Pinpoint the cell where the given text exists, returning its (X, Y) midpoint coordinate. 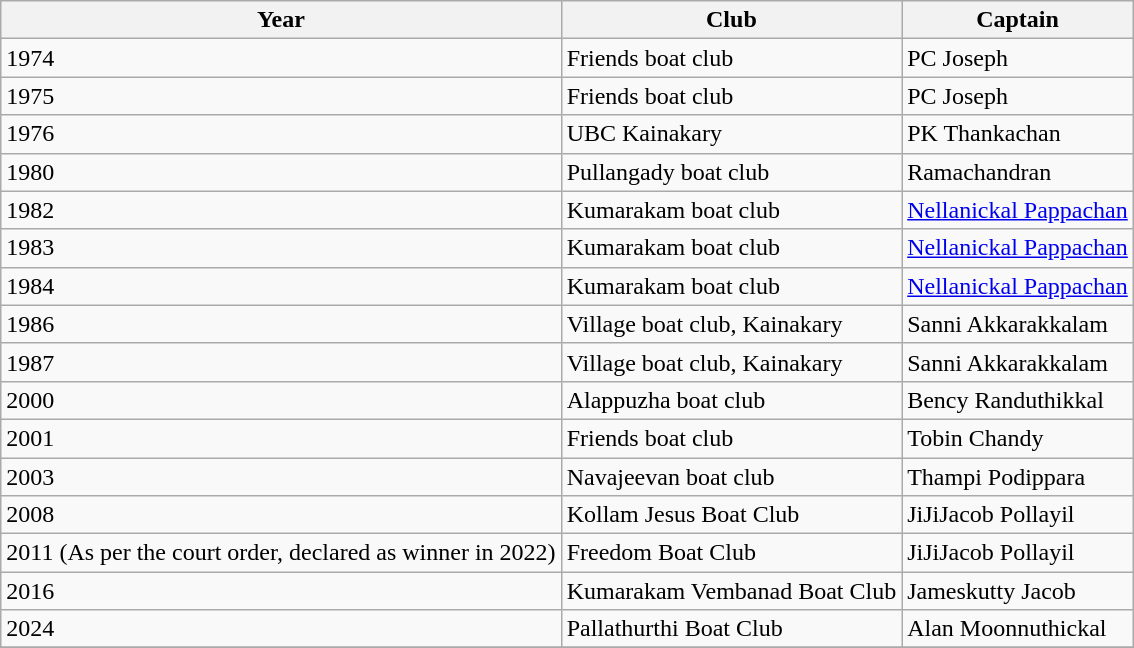
Jameskutty Jacob (1018, 591)
1974 (281, 58)
Thampi Podippara (1018, 477)
UBC Kainakary (732, 134)
1987 (281, 362)
Alan Moonnuthickal (1018, 629)
1980 (281, 172)
Bency Randuthikkal (1018, 400)
2008 (281, 515)
1982 (281, 210)
Captain (1018, 20)
Kollam Jesus Boat Club (732, 515)
2016 (281, 591)
Alappuzha boat club (732, 400)
Tobin Chandy (1018, 438)
2011 (As per the court order, declared as winner in 2022) (281, 553)
2003 (281, 477)
Pallathurthi Boat Club (732, 629)
2001 (281, 438)
1986 (281, 324)
Freedom Boat Club (732, 553)
Year (281, 20)
Club (732, 20)
1983 (281, 248)
1984 (281, 286)
1976 (281, 134)
2024 (281, 629)
Ramachandran (1018, 172)
Navajeevan boat club (732, 477)
PK Thankachan (1018, 134)
Kumarakam Vembanad Boat Club (732, 591)
1975 (281, 96)
Pullangady boat club (732, 172)
2000 (281, 400)
